From the cell containing the given text, extract its center point as [x, y] coordinate. 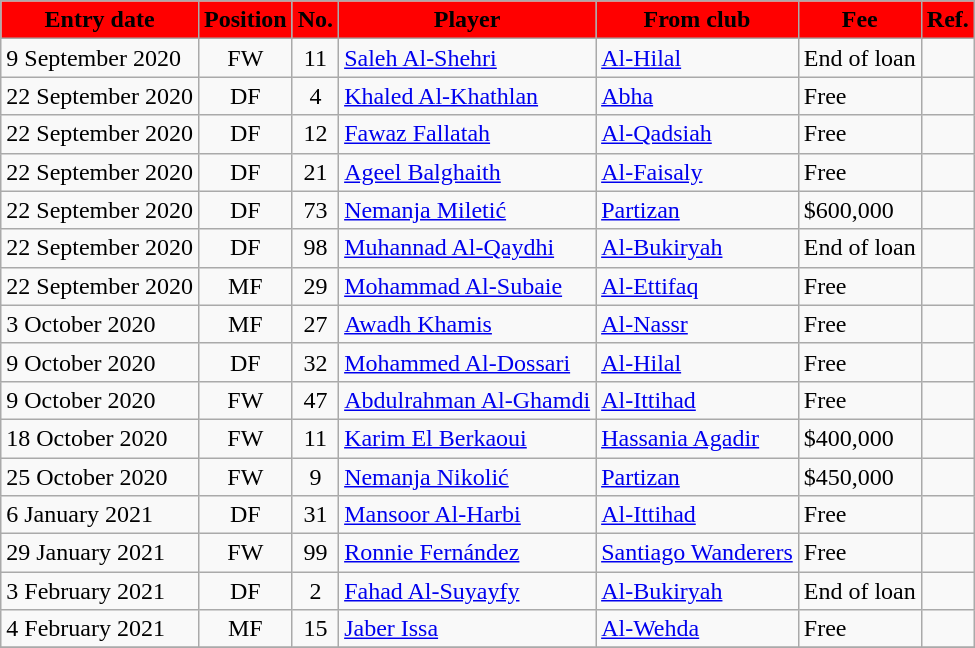
$450,000 [860, 477]
12 [315, 134]
No. [315, 20]
4 [315, 96]
Santiago Wanderers [698, 553]
47 [315, 400]
21 [315, 172]
Fawaz Fallatah [468, 134]
15 [315, 629]
29 [315, 286]
3 October 2020 [100, 324]
Abha [698, 96]
98 [315, 248]
Al-Qadsiah [698, 134]
25 October 2020 [100, 477]
Player [468, 20]
Nemanja Miletić [468, 210]
9 September 2020 [100, 58]
3 February 2021 [100, 591]
$400,000 [860, 438]
6 January 2021 [100, 515]
Muhannad Al-Qaydhi [468, 248]
Al-Nassr [698, 324]
Position [245, 20]
Fahad Al-Suyayfy [468, 591]
Mansoor Al-Harbi [468, 515]
99 [315, 553]
Entry date [100, 20]
Al-Ettifaq [698, 286]
9 [315, 477]
27 [315, 324]
Saleh Al-Shehri [468, 58]
From club [698, 20]
Nemanja Nikolić [468, 477]
Abdulrahman Al-Ghamdi [468, 400]
Al-Wehda [698, 629]
Khaled Al-Khathlan [468, 96]
Fee [860, 20]
73 [315, 210]
Karim El Berkaoui [468, 438]
Ref. [948, 20]
4 February 2021 [100, 629]
2 [315, 591]
Jaber Issa [468, 629]
Hassania Agadir [698, 438]
32 [315, 362]
29 January 2021 [100, 553]
$600,000 [860, 210]
Ageel Balghaith [468, 172]
Awadh Khamis [468, 324]
Mohammad Al-Subaie [468, 286]
Ronnie Fernández [468, 553]
Mohammed Al-Dossari [468, 362]
18 October 2020 [100, 438]
31 [315, 515]
Al-Faisaly [698, 172]
